Identify which cell holds the provided text, then report its (x, y) central coordinate. 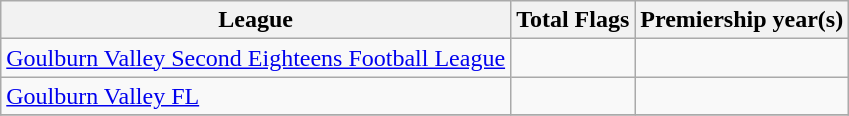
Premiership year(s) (742, 20)
Goulburn Valley FL (256, 96)
League (256, 20)
Goulburn Valley Second Eighteens Football League (256, 58)
Total Flags (573, 20)
